Provide the (X, Y) coordinate of the cell's center where the given text is located.  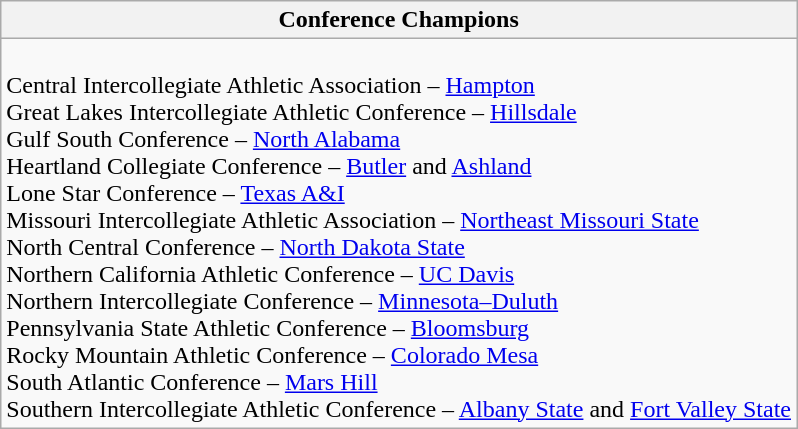
Conference Champions (399, 20)
